Detect which cell encompasses the target text, then output its (X, Y) center coordinate. 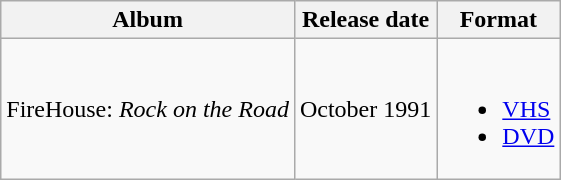
FireHouse: Rock on the Road (148, 109)
October 1991 (365, 109)
Release date (365, 20)
VHSDVD (498, 109)
Album (148, 20)
Format (498, 20)
